For the text-containing cell, return its midpoint in [x, y] coordinate format. 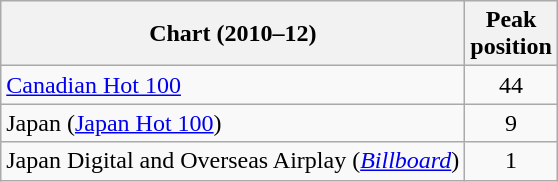
Japan Digital and Overseas Airplay (Billboard) [233, 161]
Chart (2010–12) [233, 34]
Peakposition [511, 34]
9 [511, 123]
Canadian Hot 100 [233, 85]
44 [511, 85]
Japan (Japan Hot 100) [233, 123]
1 [511, 161]
